Return [x, y] of the center of cell containing provided text 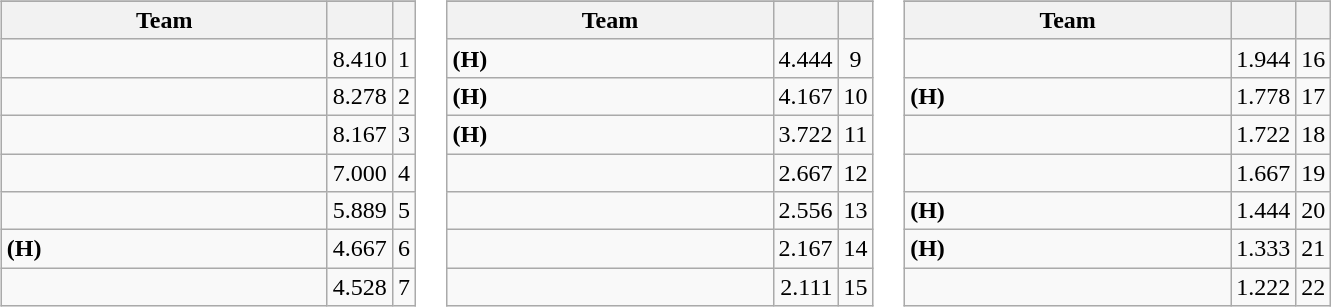
6 [404, 249]
3.722 [806, 134]
5 [404, 211]
1.667 [1264, 173]
12 [856, 173]
1.722 [1264, 134]
18 [1314, 134]
1.333 [1264, 249]
22 [1314, 287]
8.167 [360, 134]
4.167 [806, 96]
1.444 [1264, 211]
3 [404, 134]
21 [1314, 249]
19 [1314, 173]
1.778 [1264, 96]
8.410 [360, 58]
17 [1314, 96]
4.667 [360, 249]
1 [404, 58]
13 [856, 211]
1.222 [1264, 287]
7.000 [360, 173]
20 [1314, 211]
5.889 [360, 211]
2 [404, 96]
10 [856, 96]
1.944 [1264, 58]
2.167 [806, 249]
2.556 [806, 211]
4 [404, 173]
16 [1314, 58]
14 [856, 249]
8.278 [360, 96]
9 [856, 58]
11 [856, 134]
15 [856, 287]
4.444 [806, 58]
2.111 [806, 287]
4.528 [360, 287]
7 [404, 287]
2.667 [806, 173]
